Capture the cell that displays the provided text and extract its [X, Y] central coordinate. 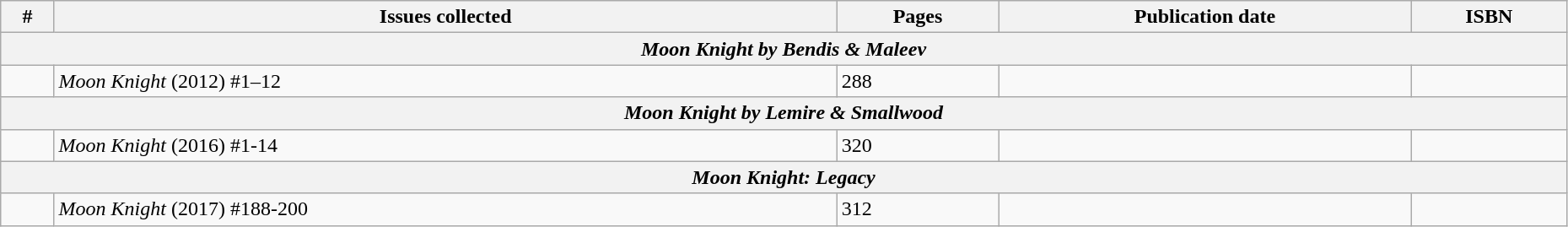
320 [918, 145]
Publication date [1205, 17]
312 [918, 209]
Moon Knight (2012) #1–12 [445, 81]
Pages [918, 17]
# [27, 17]
Moon Knight by Bendis & Maleev [784, 49]
Moon Knight (2016) #1-14 [445, 145]
Moon Knight: Legacy [784, 177]
288 [918, 81]
Moon Knight (2017) #188-200 [445, 209]
ISBN [1489, 17]
Moon Knight by Lemire & Smallwood [784, 113]
Issues collected [445, 17]
